Return the (x, y) coordinate for the center point of the cell that contains the specified text.  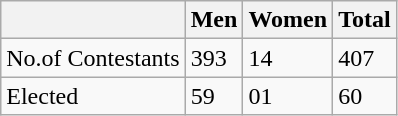
Total (365, 20)
60 (365, 96)
01 (288, 96)
407 (365, 58)
14 (288, 58)
393 (214, 58)
Elected (93, 96)
No.of Contestants (93, 58)
Men (214, 20)
59 (214, 96)
Women (288, 20)
